Locate the cell with the specified text and output its [X, Y] center coordinate. 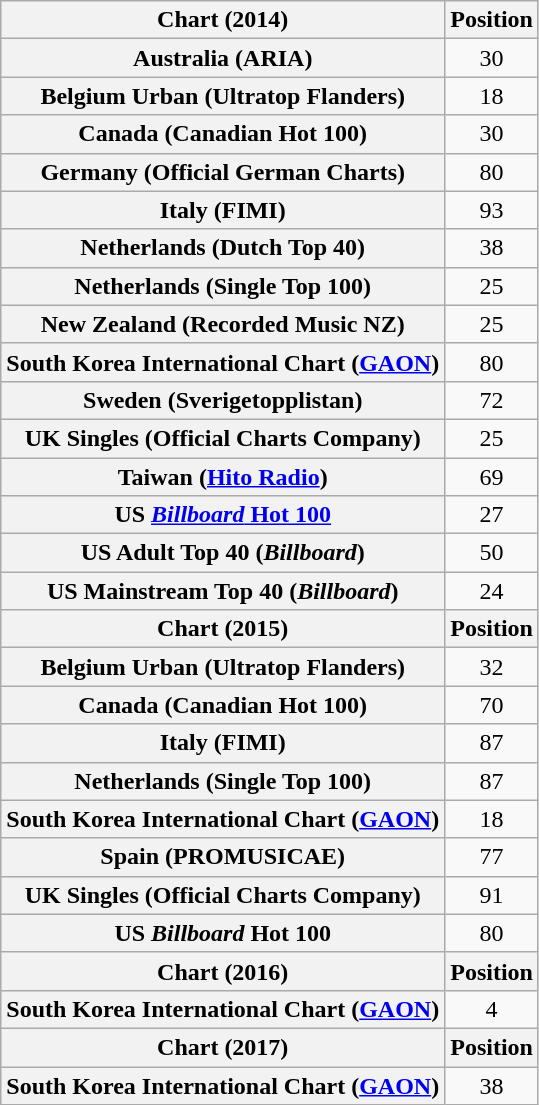
93 [492, 210]
72 [492, 400]
Germany (Official German Charts) [223, 172]
50 [492, 553]
77 [492, 857]
69 [492, 477]
Chart (2014) [223, 20]
4 [492, 1009]
Spain (PROMUSICAE) [223, 857]
Sweden (Sverigetopplistan) [223, 400]
Australia (ARIA) [223, 58]
32 [492, 667]
US Adult Top 40 (Billboard) [223, 553]
New Zealand (Recorded Music NZ) [223, 324]
Chart (2017) [223, 1047]
US Mainstream Top 40 (Billboard) [223, 591]
Chart (2016) [223, 971]
Netherlands (Dutch Top 40) [223, 248]
91 [492, 895]
Taiwan (Hito Radio) [223, 477]
Chart (2015) [223, 629]
27 [492, 515]
24 [492, 591]
70 [492, 705]
